Extract the [x, y] coordinate from the center of the cell holding the provided text.  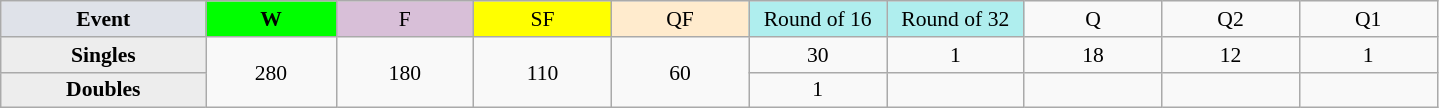
Q2 [1231, 19]
Singles [104, 55]
Round of 32 [955, 19]
280 [271, 72]
30 [818, 55]
18 [1093, 55]
W [271, 19]
F [405, 19]
Event [104, 19]
12 [1231, 55]
110 [543, 72]
Q1 [1368, 19]
180 [405, 72]
Round of 16 [818, 19]
60 [680, 72]
Q [1093, 19]
SF [543, 19]
QF [680, 19]
Doubles [104, 90]
